Identify which cell holds the provided text, then report its [x, y] central coordinate. 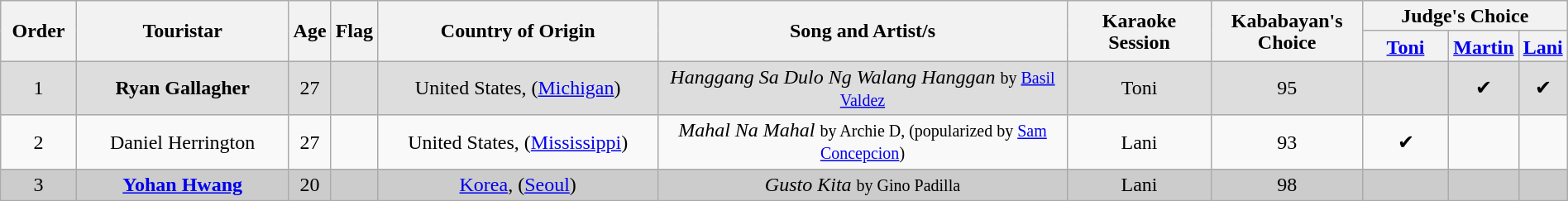
United States, (Michigan) [518, 88]
Karaoke Session [1140, 31]
Judge's Choice [1465, 17]
Yohan Hwang [182, 184]
United States, (Mississippi) [518, 142]
Daniel Herrington [182, 142]
Mahal Na Mahal by Archie D, (popularized by Sam Concepcion) [863, 142]
3 [39, 184]
Ryan Gallagher [182, 88]
Martin [1484, 46]
Touristar [182, 31]
Age [309, 31]
1 [39, 88]
Hanggang Sa Dulo Ng Walang Hanggan by Basil Valdez [863, 88]
93 [1287, 142]
Kababayan's Choice [1287, 31]
Order [39, 31]
Gusto Kita by Gino Padilla [863, 184]
20 [309, 184]
Flag [354, 31]
Song and Artist/s [863, 31]
Korea, (Seoul) [518, 184]
Country of Origin [518, 31]
95 [1287, 88]
2 [39, 142]
98 [1287, 184]
